Determine the (x, y) coordinate at the center of the cell enclosing the given text.  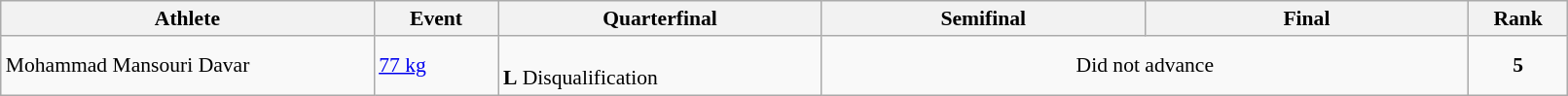
Quarterfinal (660, 18)
77 kg (436, 66)
Event (436, 18)
Athlete (187, 18)
L Disqualification (660, 66)
5 (1518, 66)
Mohammad Mansouri Davar (187, 66)
Rank (1518, 18)
Final (1306, 18)
Did not advance (1145, 66)
Semifinal (983, 18)
